Return the [X, Y] coordinate for the center point of the cell that contains the specified text.  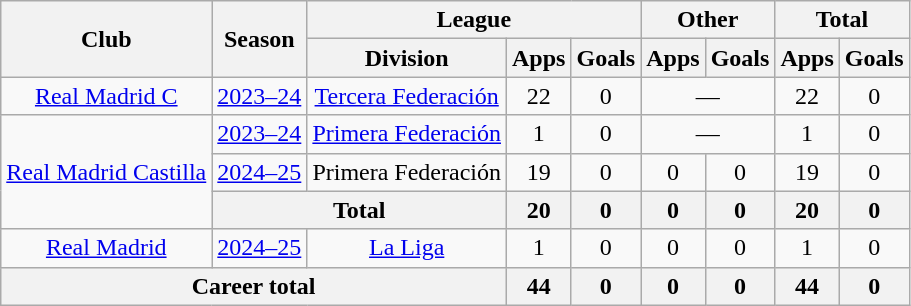
La Liga [407, 248]
Other [708, 20]
Tercera Federación [407, 96]
Real Madrid Castilla [106, 172]
Club [106, 39]
Real Madrid [106, 248]
Career total [254, 286]
League [474, 20]
Division [407, 58]
Season [260, 39]
Real Madrid C [106, 96]
